Scan for the cell matching the given text and deliver its (X, Y) coordinate at center. 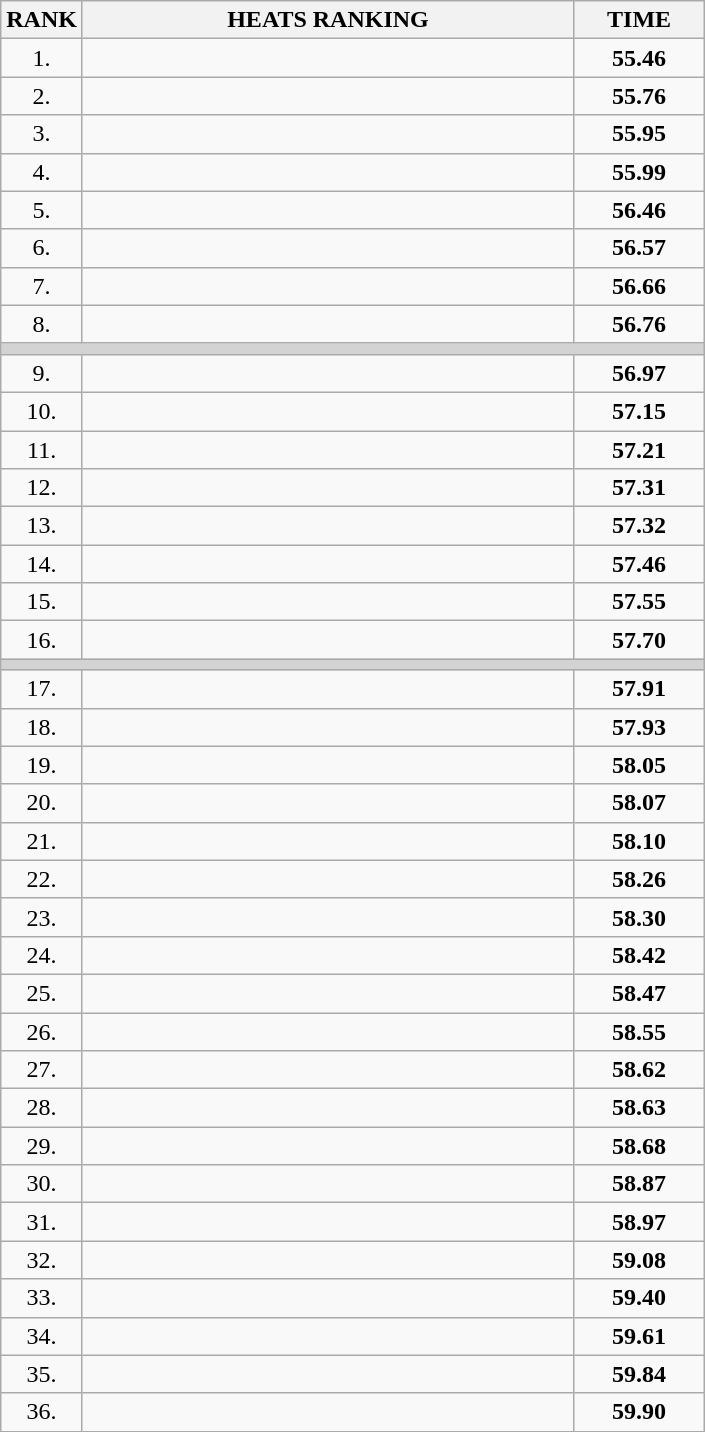
34. (42, 1336)
56.76 (640, 324)
28. (42, 1108)
56.66 (640, 286)
57.70 (640, 640)
4. (42, 172)
9. (42, 373)
8. (42, 324)
58.87 (640, 1184)
57.15 (640, 411)
59.61 (640, 1336)
6. (42, 248)
58.47 (640, 993)
33. (42, 1298)
58.42 (640, 955)
27. (42, 1070)
25. (42, 993)
57.93 (640, 727)
12. (42, 488)
36. (42, 1412)
31. (42, 1222)
59.90 (640, 1412)
57.21 (640, 449)
58.62 (640, 1070)
26. (42, 1031)
HEATS RANKING (328, 20)
10. (42, 411)
20. (42, 803)
23. (42, 917)
56.97 (640, 373)
RANK (42, 20)
58.63 (640, 1108)
32. (42, 1260)
58.97 (640, 1222)
59.08 (640, 1260)
55.76 (640, 96)
13. (42, 526)
58.07 (640, 803)
30. (42, 1184)
29. (42, 1146)
57.46 (640, 564)
59.84 (640, 1374)
TIME (640, 20)
19. (42, 765)
7. (42, 286)
55.99 (640, 172)
3. (42, 134)
18. (42, 727)
58.68 (640, 1146)
58.05 (640, 765)
55.46 (640, 58)
57.32 (640, 526)
2. (42, 96)
1. (42, 58)
15. (42, 602)
21. (42, 841)
22. (42, 879)
11. (42, 449)
55.95 (640, 134)
14. (42, 564)
17. (42, 689)
58.30 (640, 917)
24. (42, 955)
58.10 (640, 841)
58.26 (640, 879)
58.55 (640, 1031)
56.46 (640, 210)
35. (42, 1374)
57.55 (640, 602)
59.40 (640, 1298)
5. (42, 210)
56.57 (640, 248)
57.31 (640, 488)
57.91 (640, 689)
16. (42, 640)
